Return [x, y] of the center of cell containing provided text 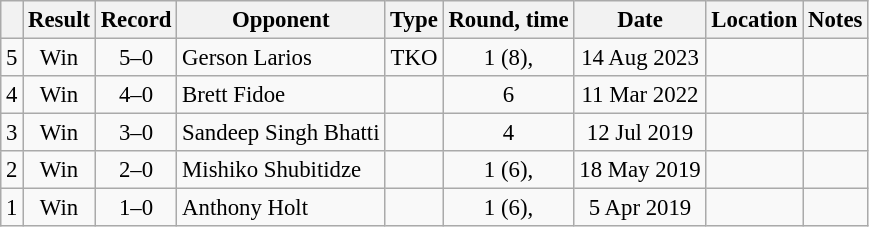
Record [136, 20]
Mishiko Shubitidze [281, 170]
2 [12, 170]
Brett Fidoe [281, 95]
TKO [414, 58]
Date [640, 20]
2–0 [136, 170]
5 [12, 58]
5 Apr 2019 [640, 208]
1 (8), [508, 58]
Type [414, 20]
6 [508, 95]
Location [754, 20]
3 [12, 133]
Opponent [281, 20]
5–0 [136, 58]
Anthony Holt [281, 208]
14 Aug 2023 [640, 58]
12 Jul 2019 [640, 133]
4–0 [136, 95]
3–0 [136, 133]
11 Mar 2022 [640, 95]
Notes [836, 20]
Gerson Larios [281, 58]
1 [12, 208]
Round, time [508, 20]
Sandeep Singh Bhatti [281, 133]
18 May 2019 [640, 170]
Result [60, 20]
1–0 [136, 208]
